Return (x, y) of the center of cell containing provided text 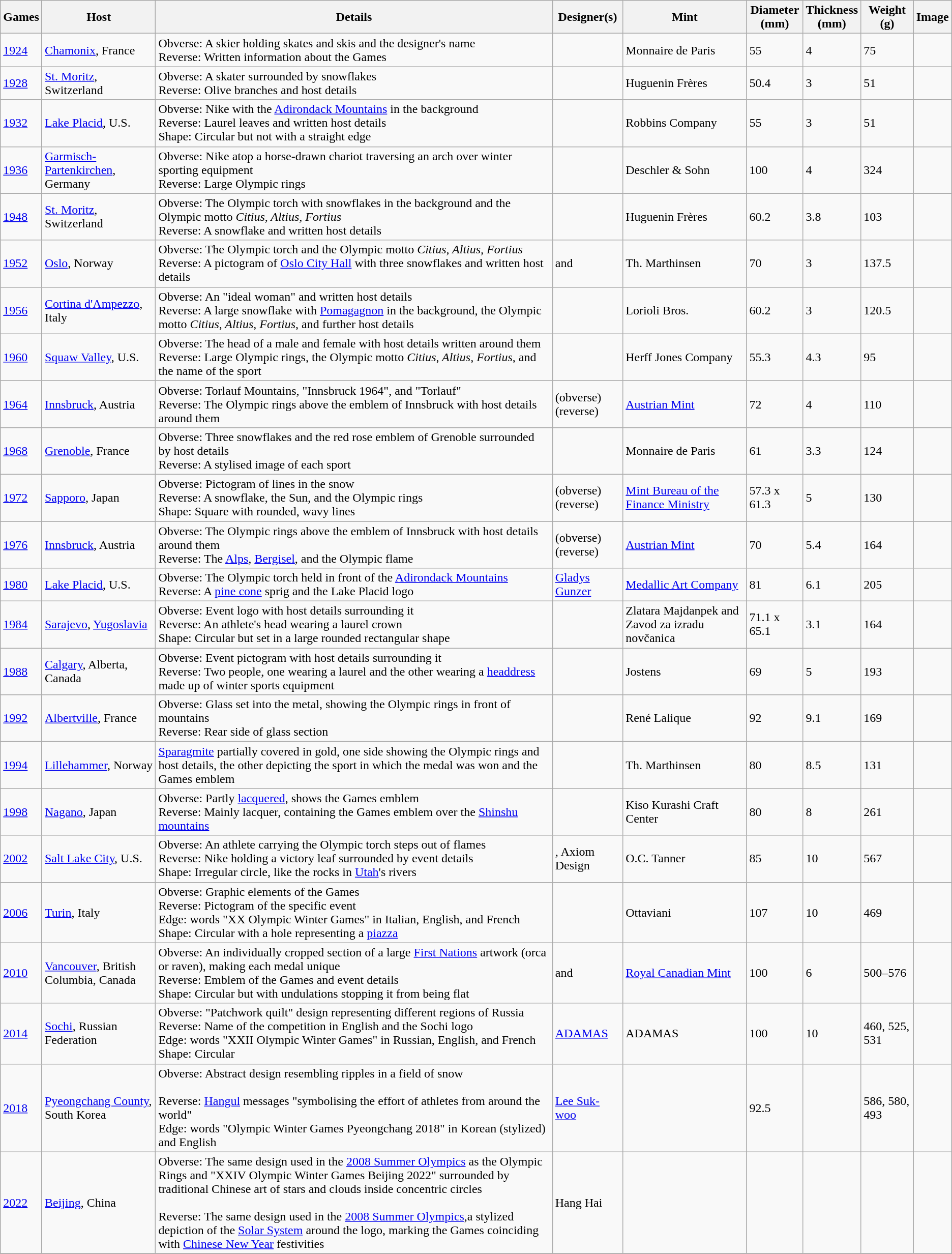
460, 525, 531 (887, 1034)
72 (775, 404)
1988 (21, 672)
Albertville, France (99, 718)
1994 (21, 765)
1972 (21, 498)
Hang Hai (588, 1203)
Mint Bureau of the Finance Ministry (685, 498)
Kiso Kurashi Craft Center (685, 812)
Deschler & Sohn (685, 170)
1956 (21, 310)
5.4 (832, 544)
Pyeongchang County, South Korea (99, 1108)
6.1 (832, 585)
Zlatara Majdanpek and Zavod za izradu novčanica (685, 625)
Sochi, Russian Federation (99, 1034)
Games (21, 17)
1952 (21, 264)
Obverse: Partly lacquered, shows the Games emblemReverse: Mainly lacquer, containing the Games emblem over the Shinshu mountains (354, 812)
3.1 (832, 625)
1936 (21, 170)
Image (933, 17)
1932 (21, 123)
Details (354, 17)
261 (887, 812)
Robbins Company (685, 123)
Obverse: Pictogram of lines in the snowReverse: A snowflake, the Sun, and the Olympic ringsShape: Square with rounded, wavy lines (354, 498)
René Lalique (685, 718)
130 (887, 498)
3.8 (832, 217)
Ottaviani (685, 913)
Calgary, Alberta, Canada (99, 672)
6 (832, 973)
Chamonix, France (99, 50)
2014 (21, 1034)
1998 (21, 812)
1980 (21, 585)
71.1 x 65.1 (775, 625)
Cortina d'Ampezzo, Italy (99, 310)
Sapporo, Japan (99, 498)
Herff Jones Company (685, 357)
2018 (21, 1108)
1992 (21, 718)
Obverse: A skater surrounded by snowflakesReverse: Olive branches and host details (354, 83)
1928 (21, 83)
55.3 (775, 357)
Obverse: Torlauf Mountains, "Innsbruck 1964", and "Torlauf"Reverse: The Olympic rings above the emblem of Innsbruck with host details around them (354, 404)
Lillehammer, Norway (99, 765)
Squaw Valley, U.S. (99, 357)
567 (887, 859)
92 (775, 718)
, Axiom Design (588, 859)
110 (887, 404)
Host (99, 17)
57.3 x 61.3 (775, 498)
Obverse: The Olympic rings above the emblem of Innsbruck with host details around themReverse: The Alps, Bergisel, and the Olympic flame (354, 544)
Lorioli Bros. (685, 310)
Royal Canadian Mint (685, 973)
81 (775, 585)
205 (887, 585)
Jostens (685, 672)
Nagano, Japan (99, 812)
4.3 (832, 357)
Vancouver, British Columbia, Canada (99, 973)
1976 (21, 544)
61 (775, 451)
Obverse: Three snowflakes and the red rose emblem of Grenoble surrounded by host detailsReverse: A stylised image of each sport (354, 451)
Mint (685, 17)
Obverse: Glass set into the metal, showing the Olympic rings in front of mountainsReverse: Rear side of glass section (354, 718)
O.C. Tanner (685, 859)
500–576 (887, 973)
75 (887, 50)
131 (887, 765)
Medallic Art Company (685, 585)
92.5 (775, 1108)
2006 (21, 913)
1968 (21, 451)
Gladys Gunzer (588, 585)
50.4 (775, 83)
Lee Suk-woo (588, 1108)
1984 (21, 625)
2002 (21, 859)
324 (887, 170)
193 (887, 672)
469 (887, 913)
1948 (21, 217)
3.3 (832, 451)
Beijing, China (99, 1203)
Garmisch-Partenkirchen, Germany (99, 170)
Designer(s) (588, 17)
1960 (21, 357)
8 (832, 812)
Thickness(mm) (832, 17)
Weight(g) (887, 17)
2022 (21, 1203)
1964 (21, 404)
Oslo, Norway (99, 264)
120.5 (887, 310)
85 (775, 859)
124 (887, 451)
137.5 (887, 264)
Diameter(mm) (775, 17)
2010 (21, 973)
Obverse: A skier holding skates and skis and the designer's nameReverse: Written information about the Games (354, 50)
69 (775, 672)
103 (887, 217)
Salt Lake City, U.S. (99, 859)
95 (887, 357)
586, 580, 493 (887, 1108)
1924 (21, 50)
169 (887, 718)
Sarajevo, Yugoslavia (99, 625)
Grenoble, France (99, 451)
Obverse: The Olympic torch held in front of the Adirondack MountainsReverse: A pine cone sprig and the Lake Placid logo (354, 585)
8.5 (832, 765)
107 (775, 913)
9.1 (832, 718)
Obverse: Nike atop a horse-drawn chariot traversing an arch over winter sporting equipmentReverse: Large Olympic rings (354, 170)
Turin, Italy (99, 913)
